Pinpoint the cell where the given text exists, returning its [x, y] midpoint coordinate. 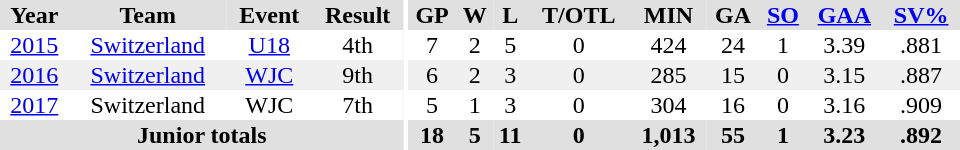
SO [782, 15]
16 [733, 105]
24 [733, 45]
.881 [921, 45]
2015 [34, 45]
424 [668, 45]
9th [358, 75]
2016 [34, 75]
Event [270, 15]
Year [34, 15]
55 [733, 135]
6 [432, 75]
4th [358, 45]
.909 [921, 105]
GA [733, 15]
.892 [921, 135]
285 [668, 75]
3.15 [844, 75]
GAA [844, 15]
15 [733, 75]
U18 [270, 45]
11 [510, 135]
7th [358, 105]
Result [358, 15]
7 [432, 45]
3.23 [844, 135]
Team [148, 15]
Junior totals [202, 135]
304 [668, 105]
1,013 [668, 135]
W [475, 15]
18 [432, 135]
3.39 [844, 45]
.887 [921, 75]
3.16 [844, 105]
L [510, 15]
GP [432, 15]
2017 [34, 105]
T/OTL [578, 15]
SV% [921, 15]
MIN [668, 15]
